Identify which cell holds the provided text, then report its [X, Y] central coordinate. 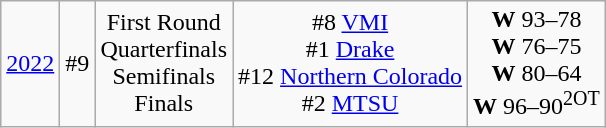
#8 VMI #1 Drake #12 Northern Colorado #2 MTSU [350, 64]
First Round Quarterfinals Semifinals Finals [164, 64]
#9 [78, 64]
2022 [30, 64]
W 93–78 W 76–75 W 80–64 W 96–902OT [537, 64]
